Extract the [X, Y] coordinate from the center of the cell holding the provided text.  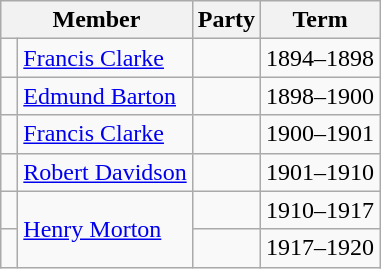
1910–1917 [320, 210]
1898–1900 [320, 96]
1894–1898 [320, 58]
Robert Davidson [105, 172]
Henry Morton [105, 229]
1900–1901 [320, 134]
Member [96, 20]
1901–1910 [320, 172]
Party [226, 20]
1917–1920 [320, 248]
Term [320, 20]
Edmund Barton [105, 96]
